Identify which cell holds the provided text, then report its (x, y) central coordinate. 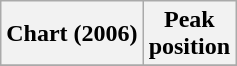
Chart (2006) (72, 34)
Peak position (189, 34)
